Locate the cell with the specified text and output its (x, y) center coordinate. 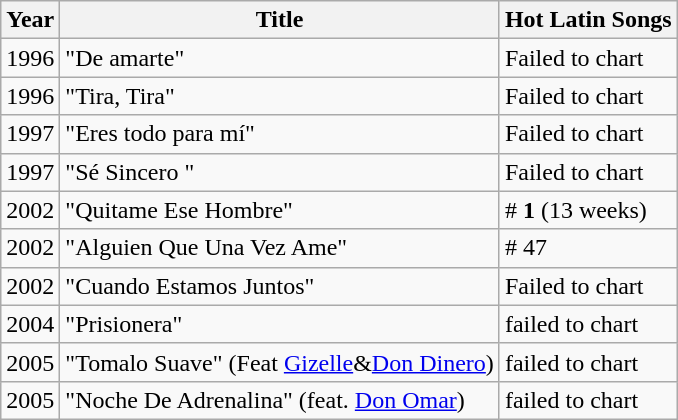
2004 (30, 324)
"De amarte" (280, 58)
"Tira, Tira" (280, 96)
"Cuando Estamos Juntos" (280, 286)
"Tomalo Suave" (Feat Gizelle&Don Dinero) (280, 362)
"Sé Sincero " (280, 172)
Year (30, 20)
"Noche De Adrenalina" (feat. Don Omar) (280, 400)
"Prisionera" (280, 324)
Title (280, 20)
# 1 (13 weeks) (588, 210)
"Quitame Ese Hombre" (280, 210)
"Alguien Que Una Vez Ame" (280, 248)
Hot Latin Songs (588, 20)
# 47 (588, 248)
"Eres todo para mí" (280, 134)
